Return the [X, Y] coordinate for the center point of the cell that contains the specified text.  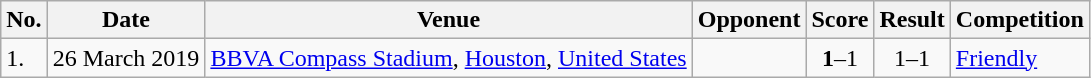
Date [126, 20]
Venue [448, 20]
1. [24, 58]
26 March 2019 [126, 58]
Competition [1020, 20]
Friendly [1020, 58]
No. [24, 20]
Score [840, 20]
Opponent [749, 20]
BBVA Compass Stadium, Houston, United States [448, 58]
Result [912, 20]
